Search for the cell housing the specified text and yield its [x, y] center coordinate. 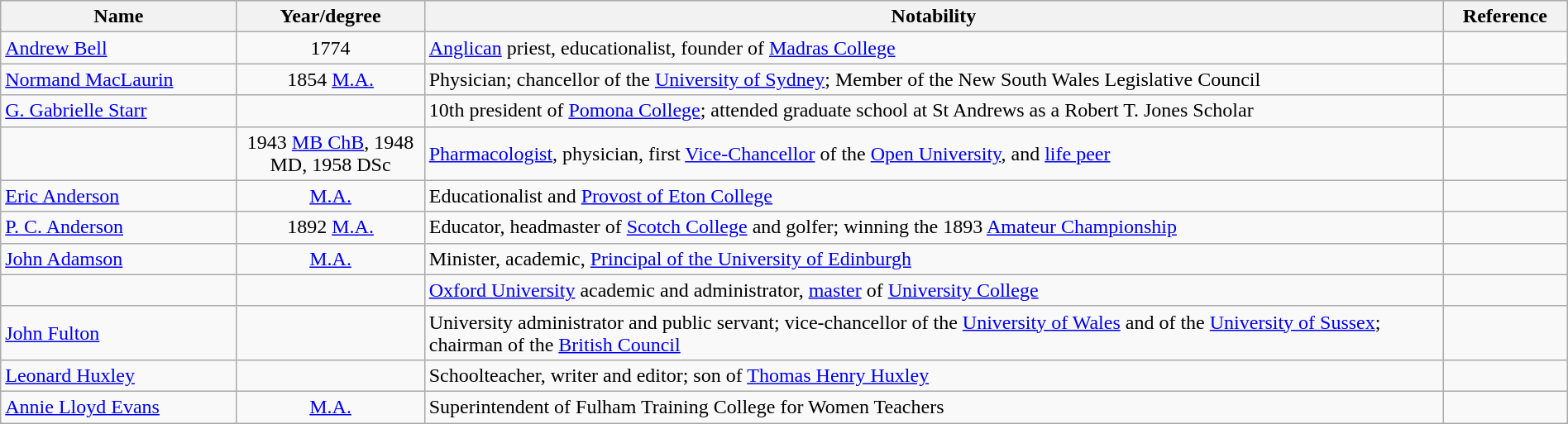
Educationalist and Provost of Eton College [933, 196]
Anglican priest, educationalist, founder of Madras College [933, 48]
John Fulton [119, 332]
1774 [331, 48]
1943 MB ChB, 1948 MD, 1958 DSc [331, 154]
Leonard Huxley [119, 375]
Notability [933, 17]
Physician; chancellor of the University of Sydney; Member of the New South Wales Legislative Council [933, 79]
Normand MacLaurin [119, 79]
Educator, headmaster of Scotch College and golfer; winning the 1893 Amateur Championship [933, 227]
Year/degree [331, 17]
Andrew Bell [119, 48]
P. C. Anderson [119, 227]
Superintendent of Fulham Training College for Women Teachers [933, 407]
1854 M.A. [331, 79]
John Adamson [119, 259]
Name [119, 17]
Oxford University academic and administrator, master of University College [933, 290]
10th president of Pomona College; attended graduate school at St Andrews as a Robert T. Jones Scholar [933, 111]
G. Gabrielle Starr [119, 111]
Schoolteacher, writer and editor; son of Thomas Henry Huxley [933, 375]
Eric Anderson [119, 196]
Annie Lloyd Evans [119, 407]
1892 M.A. [331, 227]
Minister, academic, Principal of the University of Edinburgh [933, 259]
Reference [1505, 17]
Pharmacologist, physician, first Vice-Chancellor of the Open University, and life peer [933, 154]
